Capture the cell that displays the provided text and extract its (x, y) central coordinate. 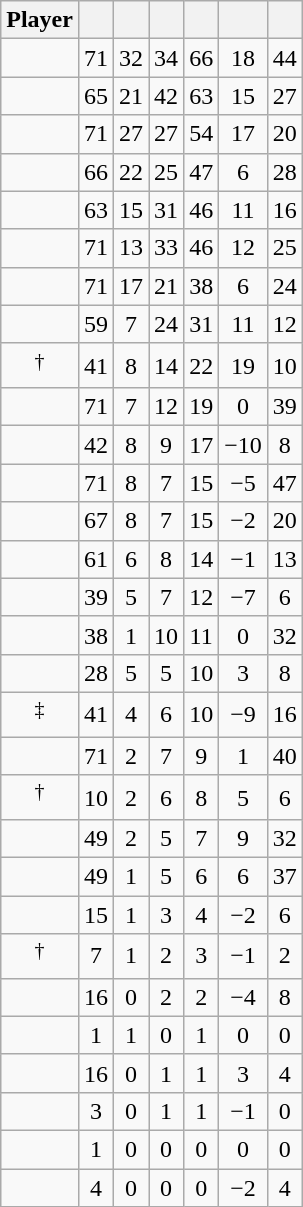
−9 (244, 714)
‡ (40, 714)
−4 (244, 997)
−5 (244, 483)
54 (202, 134)
Player (40, 20)
37 (284, 877)
40 (284, 756)
59 (96, 324)
18 (244, 58)
65 (96, 96)
33 (166, 248)
−7 (244, 597)
61 (96, 559)
67 (96, 521)
44 (284, 58)
34 (166, 58)
−10 (244, 445)
